Return (X, Y) of the center of cell containing provided text 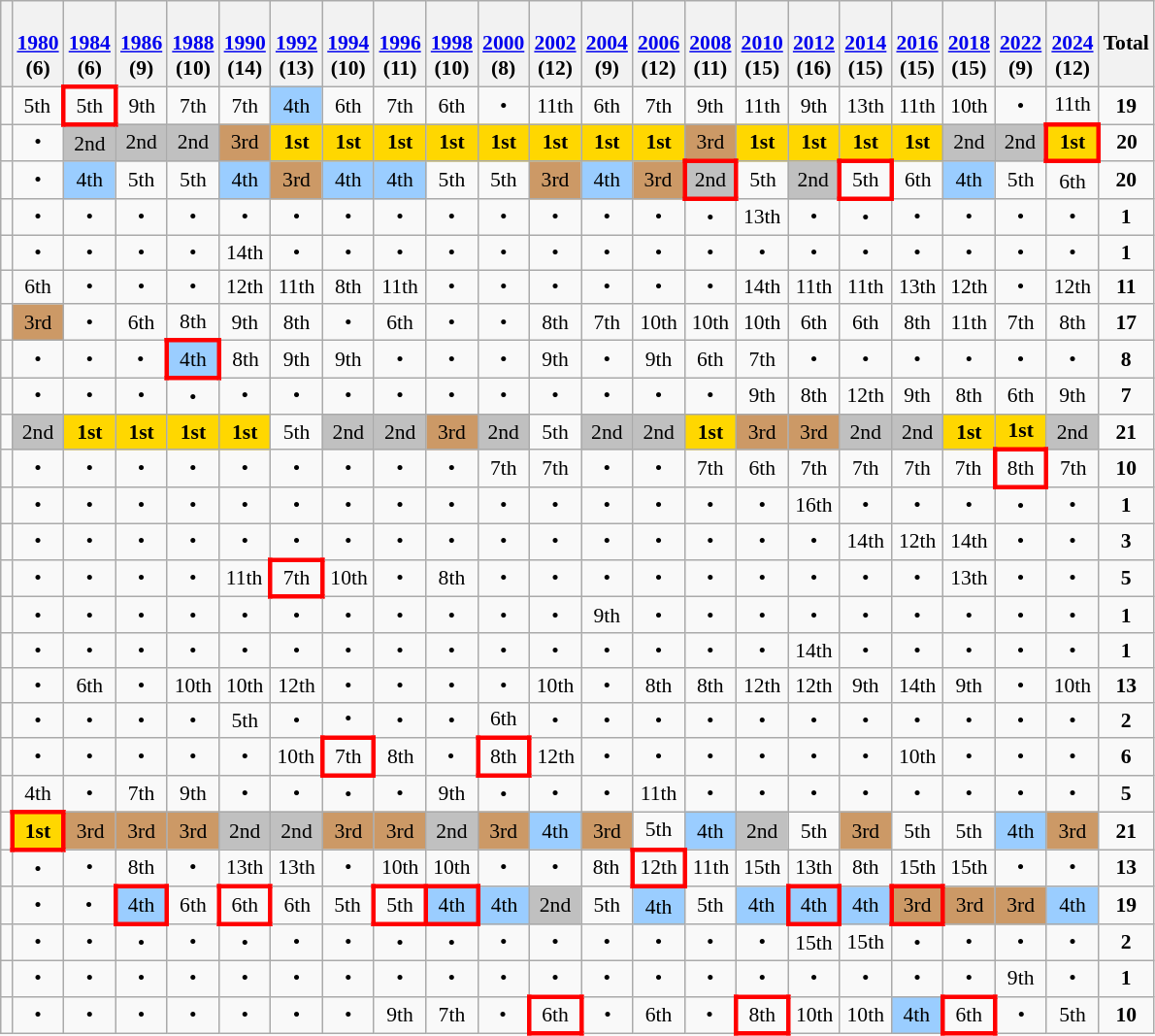
8 (1126, 359)
1984(6) (89, 44)
2004(9) (608, 44)
1994(10) (347, 44)
2024(12) (1072, 44)
2000(8) (503, 44)
1980(6) (37, 44)
2018(15) (969, 44)
16th (813, 505)
2002(12) (555, 44)
1986(9) (142, 44)
2010(15) (763, 44)
1990(14) (245, 44)
2006(12) (658, 44)
3 (1126, 542)
7 (1126, 396)
2008(11) (710, 44)
2022(9) (1021, 44)
2016(15) (916, 44)
2014(15) (866, 44)
Total (1126, 44)
1992(13) (297, 44)
6 (1126, 757)
17 (1126, 322)
2012(16) (813, 44)
11 (1126, 287)
1996(11) (400, 44)
1988(10) (192, 44)
1998(10) (452, 44)
